For the text-containing cell, return its midpoint in [X, Y] coordinate format. 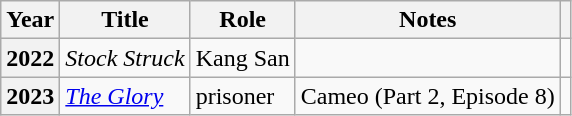
Year [30, 20]
Role [242, 20]
Cameo (Part 2, Episode 8) [428, 96]
Notes [428, 20]
prisoner [242, 96]
2022 [30, 58]
Stock Struck [125, 58]
Kang San [242, 58]
Title [125, 20]
The Glory [125, 96]
2023 [30, 96]
